Search for the cell housing the specified text and yield its [X, Y] center coordinate. 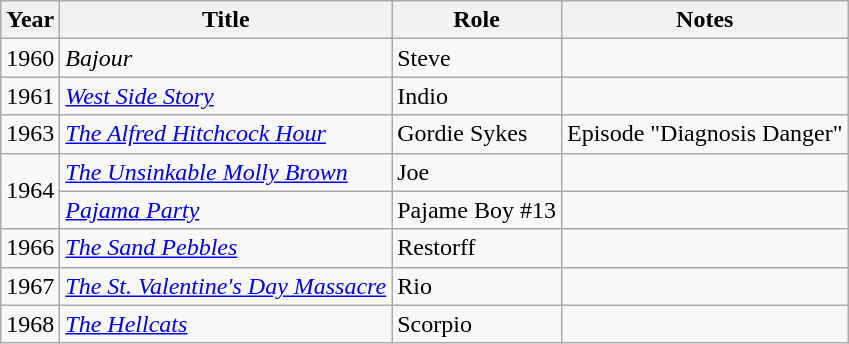
Role [477, 20]
Bajour [226, 58]
Notes [704, 20]
The Sand Pebbles [226, 248]
1964 [30, 191]
The Alfred Hitchcock Hour [226, 134]
Rio [477, 286]
1966 [30, 248]
The Unsinkable Molly Brown [226, 172]
Steve [477, 58]
1968 [30, 324]
Title [226, 20]
1967 [30, 286]
Restorff [477, 248]
1963 [30, 134]
Episode "Diagnosis Danger" [704, 134]
West Side Story [226, 96]
Year [30, 20]
Gordie Sykes [477, 134]
1960 [30, 58]
Pajame Boy #13 [477, 210]
Joe [477, 172]
The Hellcats [226, 324]
The St. Valentine's Day Massacre [226, 286]
Scorpio [477, 324]
1961 [30, 96]
Indio [477, 96]
Pajama Party [226, 210]
